Locate the cell with the specified text and output its [x, y] center coordinate. 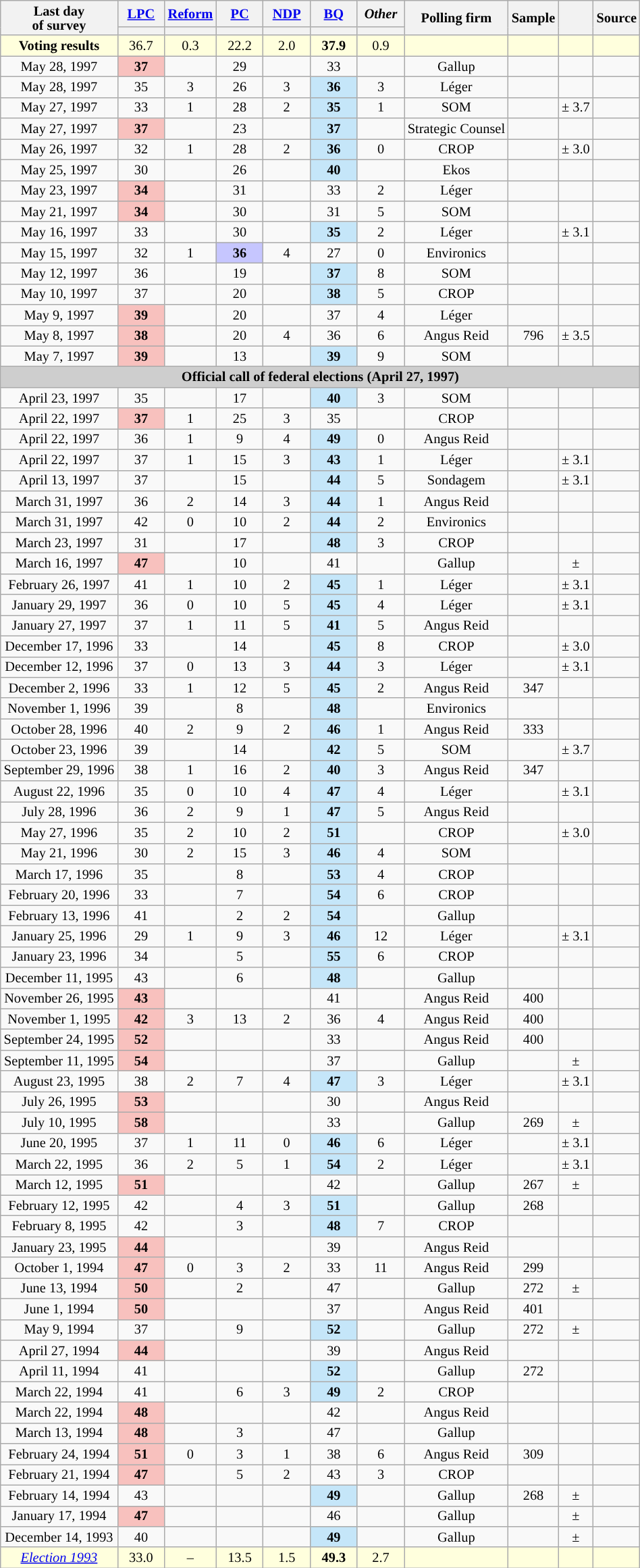
Sondagem [456, 481]
1.5 [287, 1558]
Polling firm [456, 18]
36.7 [141, 46]
0.3 [190, 46]
Ekos [456, 170]
February 14, 1994 [59, 1496]
16 [240, 770]
April 13, 1997 [59, 481]
May 7, 1997 [59, 357]
58 [141, 1123]
November 1, 1995 [59, 1019]
September 11, 1995 [59, 1061]
January 25, 1996 [59, 936]
June 1, 1994 [59, 1309]
March 12, 1995 [59, 1185]
July 10, 1995 [59, 1123]
Election 1993 [59, 1558]
23 [240, 128]
± 3.5 [575, 335]
299 [533, 1267]
January 17, 1994 [59, 1516]
February 21, 1994 [59, 1474]
September 24, 1995 [59, 1040]
25 [240, 419]
December 2, 1996 [59, 688]
401 [533, 1309]
May 21, 1996 [59, 854]
March 13, 1994 [59, 1434]
July 26, 1995 [59, 1101]
January 27, 1997 [59, 626]
May 26, 1997 [59, 149]
March 16, 1997 [59, 563]
Other [381, 14]
Last day of survey [59, 18]
Strategic Counsel [456, 128]
May 15, 1997 [59, 253]
November 26, 1995 [59, 998]
June 13, 1994 [59, 1288]
May 27, 1996 [59, 832]
LPC [141, 14]
22.2 [240, 46]
37.9 [334, 46]
May 8, 1997 [59, 335]
March 22, 1995 [59, 1163]
May 25, 1997 [59, 170]
September 29, 1996 [59, 770]
February 20, 1996 [59, 894]
April 11, 1994 [59, 1371]
Source [617, 18]
269 [533, 1123]
May 10, 1997 [59, 295]
309 [533, 1454]
October 1, 1994 [59, 1267]
May 12, 1997 [59, 273]
13.5 [240, 1558]
May 9, 1994 [59, 1330]
May 16, 1997 [59, 232]
February 24, 1994 [59, 1454]
2.7 [381, 1558]
2.0 [287, 46]
NDP [287, 14]
January 23, 1995 [59, 1247]
Official call of federal elections (April 27, 1997) [320, 377]
April 27, 1994 [59, 1350]
August 22, 1996 [59, 792]
December 11, 1995 [59, 978]
BQ [334, 14]
Reform [190, 14]
December 14, 1993 [59, 1536]
– [190, 1558]
March 17, 1996 [59, 874]
Voting results [59, 46]
December 12, 1996 [59, 667]
333 [533, 730]
55 [334, 957]
April 23, 1997 [59, 397]
49.3 [334, 1558]
November 1, 1996 [59, 708]
January 29, 1997 [59, 605]
February 8, 1995 [59, 1225]
267 [533, 1185]
March 23, 1997 [59, 543]
PC [240, 14]
May 21, 1997 [59, 211]
Sample [533, 18]
19 [240, 273]
33.0 [141, 1558]
796 [533, 335]
May 23, 1997 [59, 191]
June 20, 1995 [59, 1143]
27 [334, 253]
October 23, 1996 [59, 750]
July 28, 1996 [59, 812]
0.9 [381, 46]
February 26, 1997 [59, 584]
February 12, 1995 [59, 1205]
January 23, 1996 [59, 957]
October 28, 1996 [59, 730]
May 9, 1997 [59, 315]
December 17, 1996 [59, 646]
February 13, 1996 [59, 916]
August 23, 1995 [59, 1081]
